Return the [X, Y] coordinate for the center point of the cell that contains the specified text.  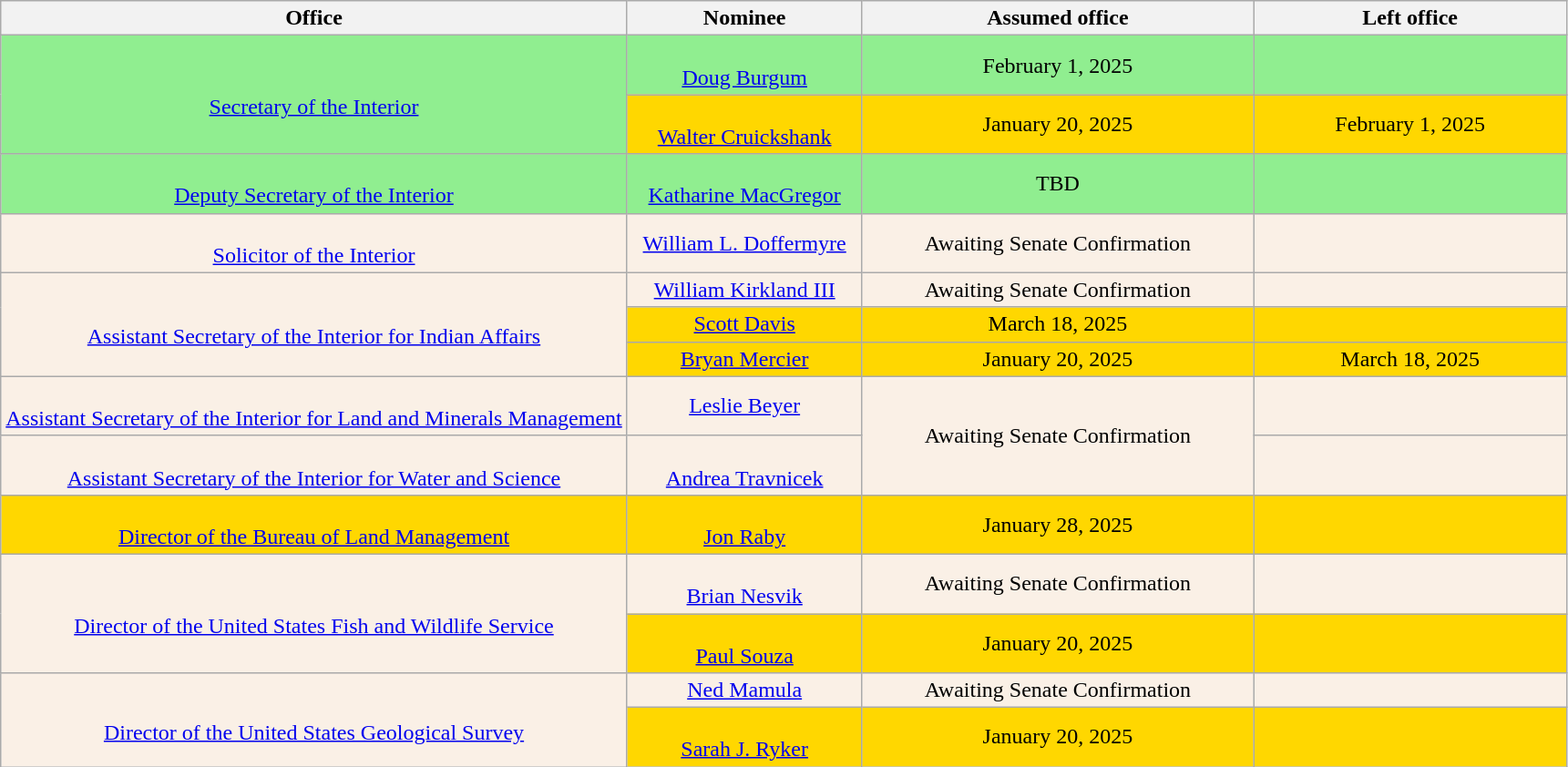
William Kirkland III [744, 290]
Assumed office [1058, 18]
William L. Doffermyre [744, 242]
Left office [1410, 18]
Assistant Secretary of the Interior for Land and Minerals Management [314, 406]
Jon Raby [744, 525]
TBD [1058, 184]
Assistant Secretary of the Interior for Indian Affairs [314, 324]
Director of the United States Geological Survey [314, 720]
Office [314, 18]
Sarah J. Ryker [744, 738]
Bryan Mercier [744, 359]
Leslie Beyer [744, 406]
Assistant Secretary of the Interior for Water and Science [314, 465]
Andrea Travnicek [744, 465]
Deputy Secretary of the Interior [314, 184]
Walter Cruickshank [744, 124]
Paul Souza [744, 643]
Doug Burgum [744, 66]
Director of the United States Fish and Wildlife Service [314, 613]
Director of the Bureau of Land Management [314, 525]
Katharine MacGregor [744, 184]
Secretary of the Interior [314, 95]
Nominee [744, 18]
Scott Davis [744, 324]
January 28, 2025 [1058, 525]
Brian Nesvik [744, 583]
Solicitor of the Interior [314, 242]
Ned Mamula [744, 690]
